Detect which cell encompasses the target text, then output its [x, y] center coordinate. 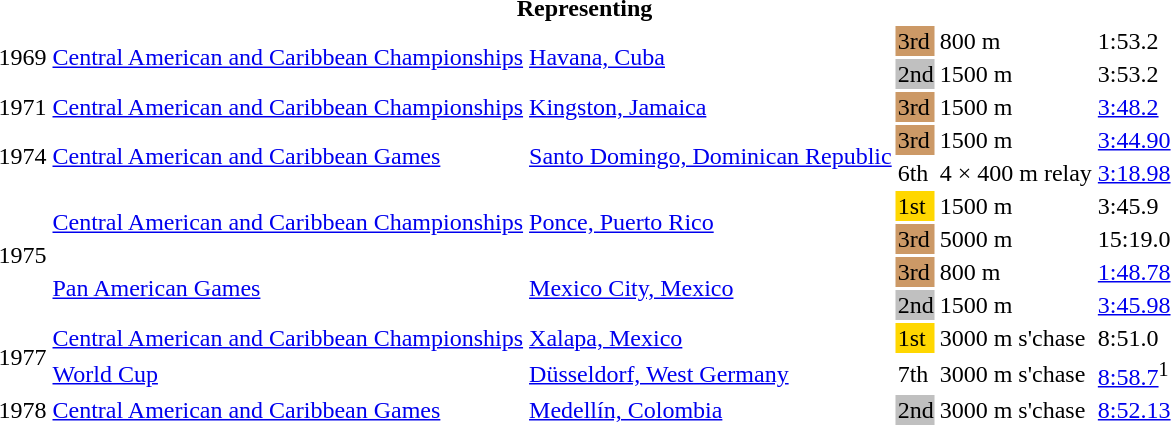
6th [916, 173]
Pan American Games [288, 288]
4 × 400 m relay [1016, 173]
Ponce, Puerto Rico [711, 222]
5000 m [1016, 239]
Kingston, Jamaica [711, 107]
7th [916, 374]
Santo Domingo, Dominican Republic [711, 156]
World Cup [288, 374]
Mexico City, Mexico [711, 288]
Medellín, Colombia [711, 410]
Havana, Cuba [711, 58]
Xalapa, Mexico [711, 338]
Düsseldorf, West Germany [711, 374]
